From the cell containing the given text, extract its center point as [X, Y] coordinate. 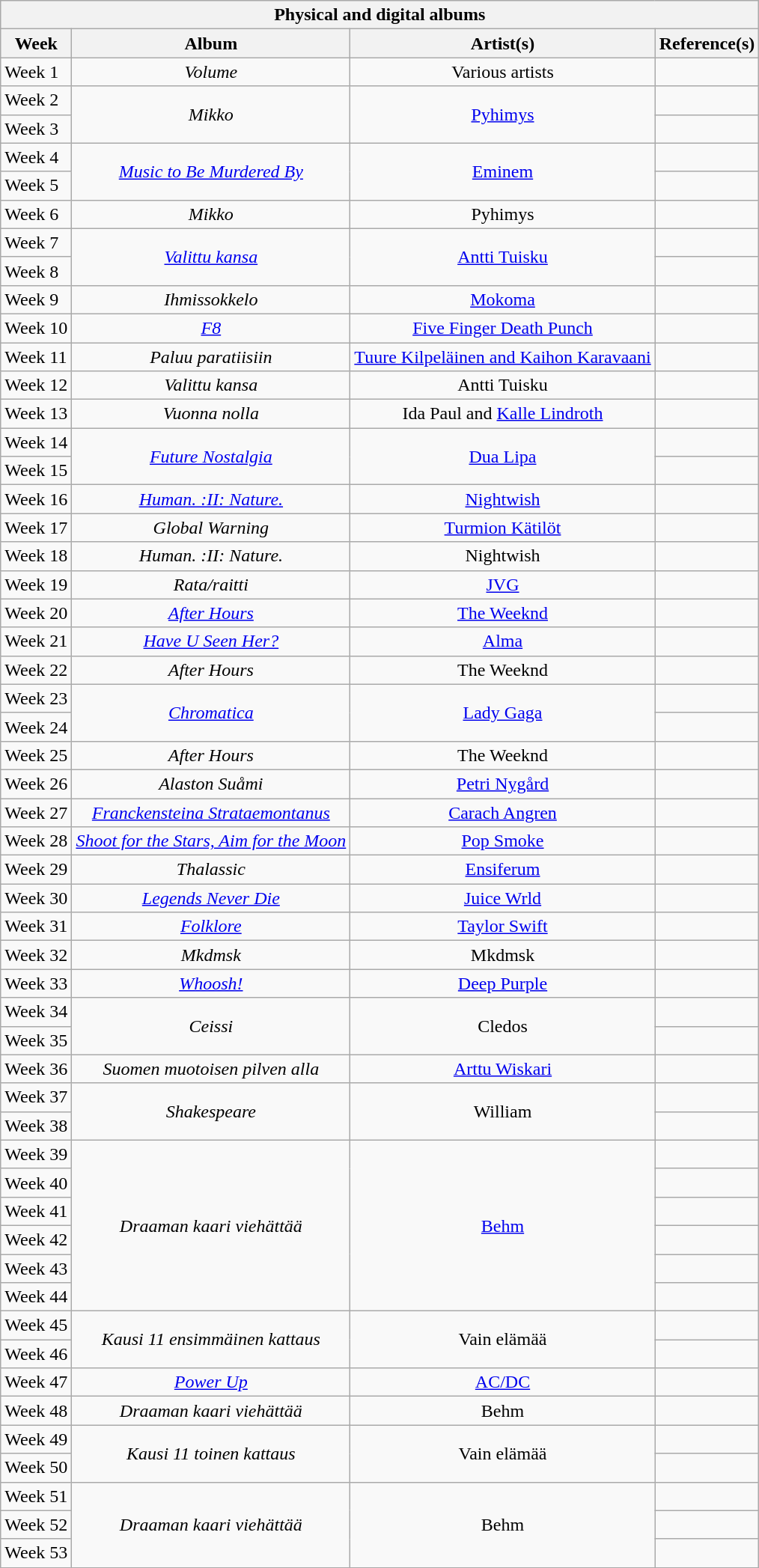
Week 21 [36, 641]
Artist(s) [503, 43]
Legends Never Die [211, 898]
Alma [503, 641]
Shakespeare [211, 1111]
Week 53 [36, 1553]
Week 12 [36, 385]
Shoot for the Stars, Aim for the Moon [211, 841]
Thalassic [211, 870]
Week 22 [36, 670]
Rata/raitti [211, 585]
Week 3 [36, 129]
Eminem [503, 171]
Week 23 [36, 698]
William [503, 1111]
AC/DC [503, 1382]
Week 32 [36, 955]
Volume [211, 72]
Have U Seen Her? [211, 641]
Suomen muotoisen pilven alla [211, 1069]
Kausi 11 toinen kattaus [211, 1453]
Week 26 [36, 784]
Taylor Swift [503, 927]
Week 52 [36, 1525]
Power Up [211, 1382]
Week 50 [36, 1468]
Week 19 [36, 585]
Week 17 [36, 528]
Kausi 11 ensimmäinen kattaus [211, 1340]
Week 44 [36, 1297]
Reference(s) [707, 43]
Week 39 [36, 1154]
Week 29 [36, 870]
Turmion Kätilöt [503, 528]
Ihmissokkelo [211, 299]
Week 33 [36, 983]
Week 38 [36, 1126]
Week 15 [36, 471]
Week 47 [36, 1382]
Franckensteina Strataemontanus [211, 812]
Week 31 [36, 927]
Future Nostalgia [211, 457]
Week 34 [36, 1012]
Week 5 [36, 186]
Arttu Wiskari [503, 1069]
F8 [211, 328]
Week 30 [36, 898]
Various artists [503, 72]
Ida Paul and Kalle Lindroth [503, 414]
Ensiferum [503, 870]
Week 51 [36, 1496]
Week 35 [36, 1040]
Week 45 [36, 1326]
Week 46 [36, 1354]
Week 2 [36, 100]
Pop Smoke [503, 841]
Vuonna nolla [211, 414]
Five Finger Death Punch [503, 328]
Week 40 [36, 1183]
Week 43 [36, 1269]
Ceissi [211, 1026]
Juice Wrld [503, 898]
Week 27 [36, 812]
Week 13 [36, 414]
Week 49 [36, 1439]
Week 48 [36, 1411]
Music to Be Murdered By [211, 171]
Week 10 [36, 328]
Chromatica [211, 713]
Week 28 [36, 841]
Week [36, 43]
Week 42 [36, 1239]
Folklore [211, 927]
Week 6 [36, 214]
Week 24 [36, 727]
Week 37 [36, 1097]
Deep Purple [503, 983]
Week 11 [36, 357]
Tuure Kilpeläinen and Kaihon Karavaani [503, 357]
Week 20 [36, 613]
Lady Gaga [503, 713]
Alaston Suåmi [211, 784]
Paluu paratiisiin [211, 357]
JVG [503, 585]
Global Warning [211, 528]
Week 4 [36, 157]
Week 9 [36, 299]
Week 1 [36, 72]
Week 8 [36, 271]
Week 7 [36, 242]
Week 16 [36, 499]
Carach Angren [503, 812]
Album [211, 43]
Petri Nygård [503, 784]
Mokoma [503, 299]
Dua Lipa [503, 457]
Week 25 [36, 755]
Week 41 [36, 1211]
Cledos [503, 1026]
Week 18 [36, 556]
Whoosh! [211, 983]
Week 36 [36, 1069]
Physical and digital albums [380, 15]
Week 14 [36, 442]
